Pinpoint the cell where the given text exists, returning its [x, y] midpoint coordinate. 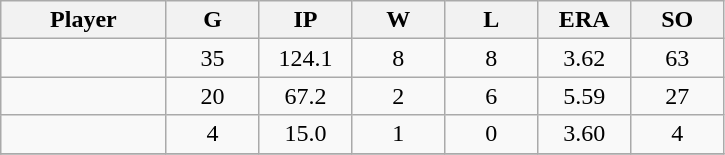
IP [306, 20]
35 [212, 58]
3.62 [584, 58]
5.59 [584, 96]
1 [398, 134]
W [398, 20]
0 [492, 134]
ERA [584, 20]
27 [678, 96]
3.60 [584, 134]
2 [398, 96]
63 [678, 58]
SO [678, 20]
L [492, 20]
15.0 [306, 134]
6 [492, 96]
124.1 [306, 58]
20 [212, 96]
67.2 [306, 96]
G [212, 20]
Player [84, 20]
